Identify which cell holds the provided text, then report its (x, y) central coordinate. 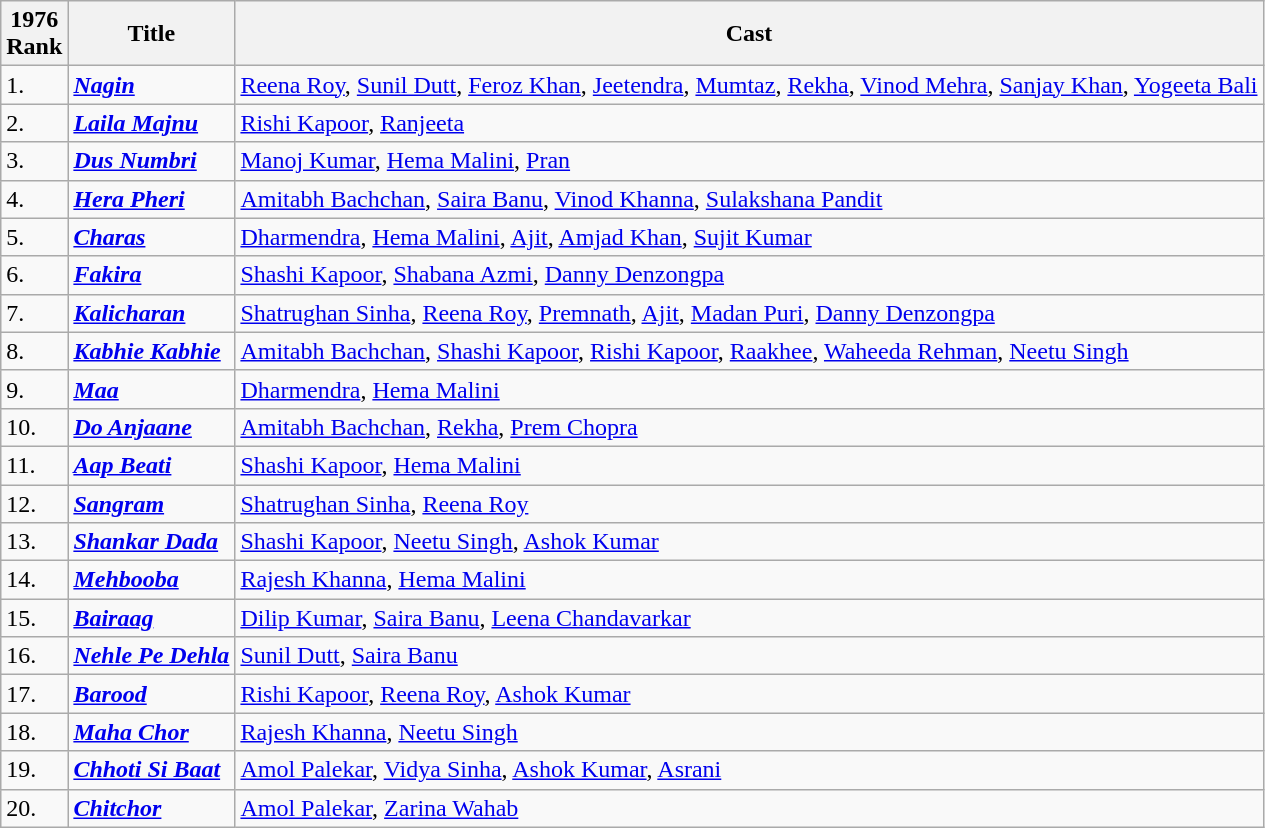
12. (34, 503)
4. (34, 199)
Aap Beati (152, 465)
13. (34, 542)
Dharmendra, Hema Malini, Ajit, Amjad Khan, Sujit Kumar (749, 237)
Charas (152, 237)
Nehle Pe Dehla (152, 656)
17. (34, 694)
15. (34, 618)
Dilip Kumar, Saira Banu, Leena Chandavarkar (749, 618)
Nagin (152, 85)
Shashi Kapoor, Neetu Singh, Ashok Kumar (749, 542)
8. (34, 351)
Rajesh Khanna, Hema Malini (749, 580)
Rishi Kapoor, Ranjeeta (749, 123)
Shatrughan Sinha, Reena Roy, Premnath, Ajit, Madan Puri, Danny Denzongpa (749, 313)
Kalicharan (152, 313)
Rajesh Khanna, Neetu Singh (749, 732)
Title (152, 34)
Amol Palekar, Zarina Wahab (749, 808)
Chhoti Si Baat (152, 770)
Mehbooba (152, 580)
3. (34, 161)
Laila Majnu (152, 123)
Fakira (152, 275)
18. (34, 732)
Maa (152, 389)
Amitabh Bachchan, Rekha, Prem Chopra (749, 427)
Sangram (152, 503)
9. (34, 389)
Shankar Dada (152, 542)
Amol Palekar, Vidya Sinha, Ashok Kumar, Asrani (749, 770)
Reena Roy, Sunil Dutt, Feroz Khan, Jeetendra, Mumtaz, Rekha, Vinod Mehra, Sanjay Khan, Yogeeta Bali (749, 85)
Amitabh Bachchan, Saira Banu, Vinod Khanna, Sulakshana Pandit (749, 199)
6. (34, 275)
Bairaag (152, 618)
20. (34, 808)
14. (34, 580)
Amitabh Bachchan, Shashi Kapoor, Rishi Kapoor, Raakhee, Waheeda Rehman, Neetu Singh (749, 351)
2. (34, 123)
7. (34, 313)
1976Rank (34, 34)
Maha Chor (152, 732)
Manoj Kumar, Hema Malini, Pran (749, 161)
1. (34, 85)
Dharmendra, Hema Malini (749, 389)
Shashi Kapoor, Shabana Azmi, Danny Denzongpa (749, 275)
Barood (152, 694)
Shatrughan Sinha, Reena Roy (749, 503)
Chitchor (152, 808)
Do Anjaane (152, 427)
Rishi Kapoor, Reena Roy, Ashok Kumar (749, 694)
Hera Pheri (152, 199)
Kabhie Kabhie (152, 351)
Cast (749, 34)
Sunil Dutt, Saira Banu (749, 656)
11. (34, 465)
16. (34, 656)
19. (34, 770)
Shashi Kapoor, Hema Malini (749, 465)
Dus Numbri (152, 161)
5. (34, 237)
10. (34, 427)
